Pinpoint the cell where the given text exists, returning its (X, Y) midpoint coordinate. 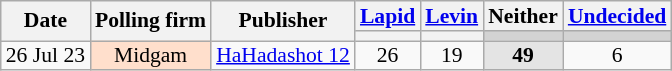
26 (388, 56)
49 (523, 56)
Levin (452, 16)
Neither (523, 16)
Undecided (617, 16)
HaHadashot 12 (283, 56)
26 Jul 23 (46, 56)
Publisher (283, 21)
Date (46, 21)
Polling firm (150, 21)
Lapid (388, 16)
Midgam (150, 56)
6 (617, 56)
19 (452, 56)
